Identify which cell holds the provided text, then report its (x, y) central coordinate. 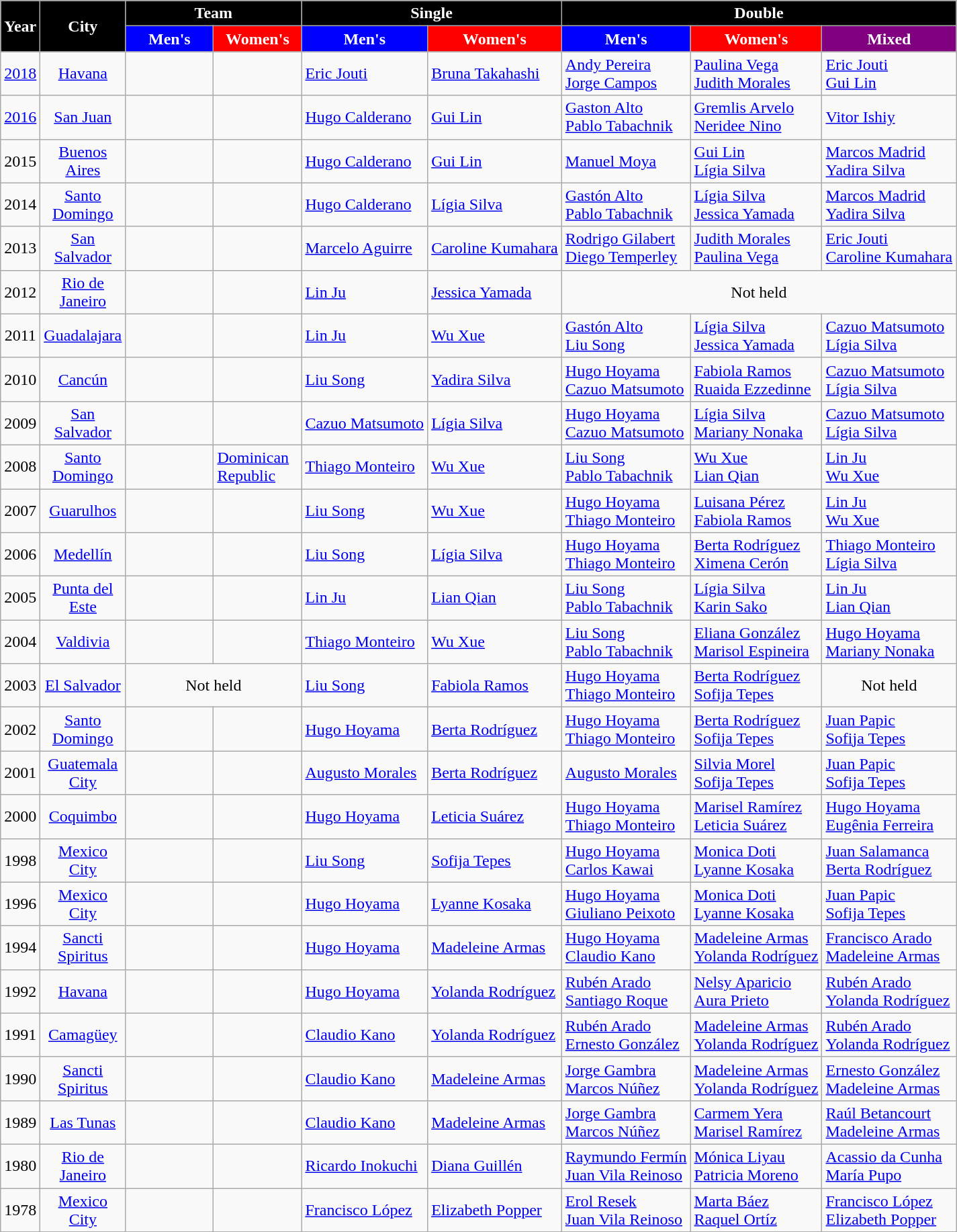
Fabiola Ramos Ruaida Ezzedinne (756, 379)
Lígia Silva Mariany Nonaka (756, 423)
Rubén Arado Santiago Roque (626, 992)
Single (431, 13)
Lígia Silva Karin Sako (756, 598)
Gastón Alto Pablo Tabachnik (626, 204)
2001 (20, 773)
2018 (20, 74)
Valdivia (83, 642)
Mónica Liyau Patricia Moreno (756, 1166)
Manuel Moya (626, 161)
Francisco López (365, 1209)
2006 (20, 555)
2009 (20, 423)
Caroline Kumahara (495, 249)
Francisco López Elizabeth Popper (889, 1209)
Nelsy Aparicio Aura Prieto (756, 992)
Fabiola Ramos (495, 685)
2004 (20, 642)
Gaston Alto Pablo Tabachnik (626, 117)
Luisana Pérez Fabiola Ramos (756, 511)
Lian Qian (495, 598)
Paulina Vega Judith Morales (756, 74)
Francisco Arado Madeleine Armas (889, 947)
Guatemala City (83, 773)
2011 (20, 336)
Lin Ju Lian Qian (889, 598)
2003 (20, 685)
1992 (20, 992)
Erol Resek Juan Vila Reinoso (626, 1209)
Yadira Silva (495, 379)
Buenos Aires (83, 161)
Eric Jouti Gui Lin (889, 74)
1990 (20, 1079)
1980 (20, 1166)
Eliana González Marisol Espineira (756, 642)
Hugo Hoyama Eugênia Ferreira (889, 817)
2012 (20, 292)
Wu Xue Lian Qian (756, 466)
Mixed (889, 39)
Andy Pereira Jorge Campos (626, 74)
Sofija Tepes (495, 860)
Berta Rodríguez Ximena Cerón (756, 555)
Team (214, 13)
Punta del Este (83, 598)
Eric Jouti (365, 74)
Eric Jouti Caroline Kumahara (889, 249)
Raúl Betancourt Madeleine Armas (889, 1122)
Elizabeth Popper (495, 1209)
Hugo Hoyama Mariany Nonaka (889, 642)
Guadalajara (83, 336)
2016 (20, 117)
2014 (20, 204)
Acassio da Cunha María Pupo (889, 1166)
Lyanne Kosaka (495, 904)
Medellín (83, 555)
Year (20, 26)
Ernesto González Madeleine Armas (889, 1079)
Cancún (83, 379)
Juan Salamanca Berta Rodríguez (889, 860)
Gui Lin Lígia Silva (756, 161)
Gremlis Arvelo Neridee Nino (756, 117)
Thiago Monteiro Lígia Silva (889, 555)
2002 (20, 730)
1989 (20, 1122)
Leticia Suárez (495, 817)
Silvia Morel Sofija Tepes (756, 773)
Hugo Hoyama Claudio Kano (626, 947)
1996 (20, 904)
San Juan (83, 117)
Marisel Ramírez Leticia Suárez (756, 817)
2013 (20, 249)
Marcelo Aguirre (365, 249)
Cazuo Matsumoto (365, 423)
Vitor Ishiy (889, 117)
Guarulhos (83, 511)
1994 (20, 947)
El Salvador (83, 685)
Gastón Alto Liu Song (626, 336)
Judith Morales Paulina Vega (756, 249)
Camagüey (83, 1035)
Hugo Hoyama Carlos Kawai (626, 860)
2015 (20, 161)
2008 (20, 466)
1998 (20, 860)
Rodrigo Gilabert Diego Temperley (626, 249)
Hugo Hoyama Giuliano Peixoto (626, 904)
Raymundo Fermín Juan Vila Reinoso (626, 1166)
Jessica Yamada (495, 292)
Dominican Republic (258, 466)
1991 (20, 1035)
Las Tunas (83, 1122)
2007 (20, 511)
Marta Báez Raquel Ortíz (756, 1209)
1978 (20, 1209)
Diana Guillén (495, 1166)
City (83, 26)
2005 (20, 598)
Bruna Takahashi (495, 74)
Coquimbo (83, 817)
Double (759, 13)
Ricardo Inokuchi (365, 1166)
2000 (20, 817)
2010 (20, 379)
Rubén Arado Ernesto González (626, 1035)
Carmem Yera Marisel Ramírez (756, 1122)
